Provide the (X, Y) coordinate of the cell's center where the given text is located.  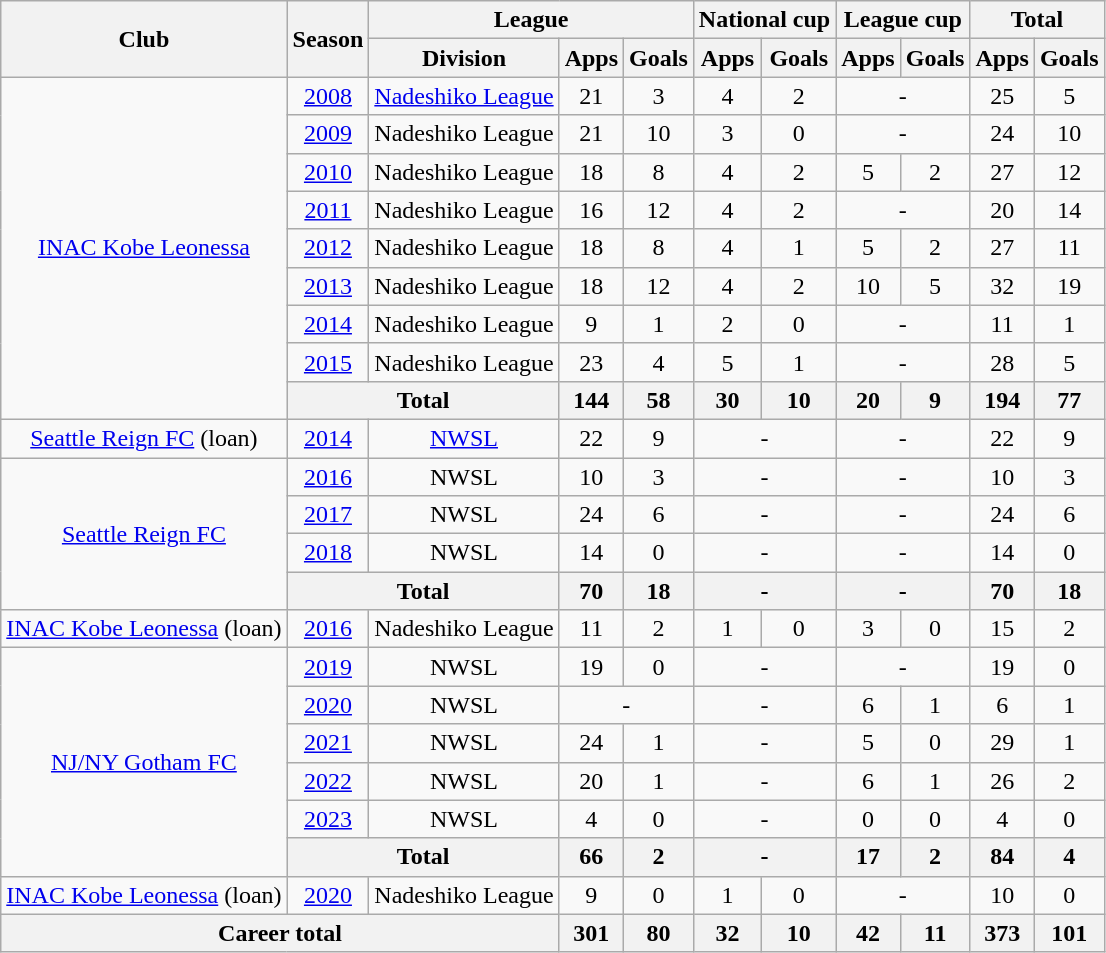
58 (659, 400)
Career total (280, 933)
2021 (328, 743)
42 (868, 933)
2011 (328, 210)
23 (591, 362)
25 (1002, 96)
2013 (328, 286)
373 (1002, 933)
101 (1069, 933)
2009 (328, 134)
2022 (328, 781)
Seattle Reign FC (loan) (144, 438)
Club (144, 39)
29 (1002, 743)
INAC Kobe Leonessa (144, 248)
28 (1002, 362)
80 (659, 933)
16 (591, 210)
League (532, 20)
2023 (328, 819)
194 (1002, 400)
30 (727, 400)
26 (1002, 781)
144 (591, 400)
2010 (328, 172)
2015 (328, 362)
2019 (328, 667)
84 (1002, 857)
2012 (328, 248)
2017 (328, 515)
17 (868, 857)
15 (1002, 629)
66 (591, 857)
Seattle Reign FC (144, 534)
NJ/NY Gotham FC (144, 762)
2018 (328, 553)
77 (1069, 400)
National cup (764, 20)
2008 (328, 96)
League cup (903, 20)
301 (591, 933)
Division (464, 58)
Season (328, 39)
